Capture the cell that displays the provided text and extract its [X, Y] central coordinate. 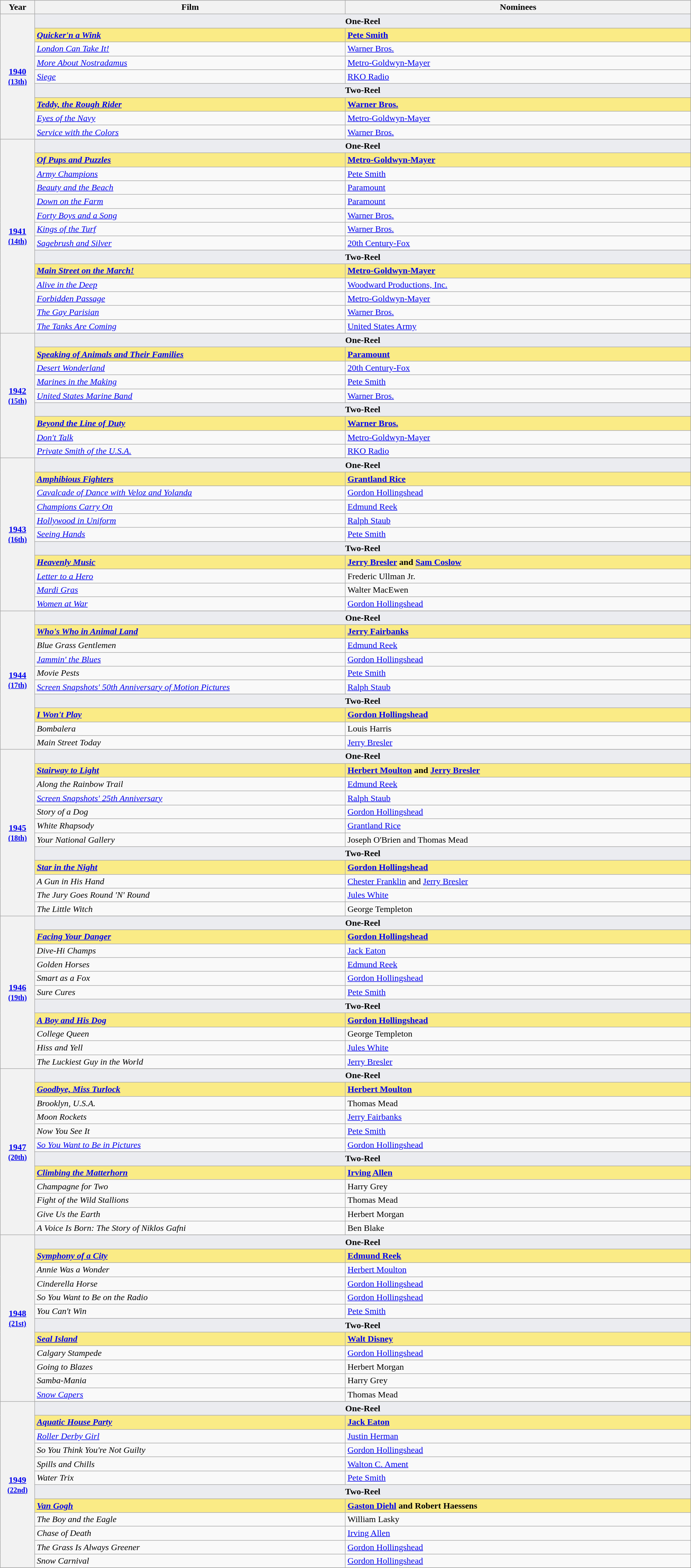
Woodward Productions, Inc. [518, 285]
Joseph O'Brien and Thomas Mead [518, 839]
Jerry Bresler and Sam Coslow [518, 562]
Stairway to Light [190, 770]
Teddy, the Rough Rider [190, 104]
1947(20th) [17, 1152]
Marines in the Making [190, 382]
Chester Franklin and Jerry Bresler [518, 881]
The Jury Goes Round 'N' Round [190, 895]
Main Street Today [190, 742]
Alive in the Deep [190, 285]
Walter MacEwen [518, 590]
Nominees [518, 7]
Climbing the Matterhorn [190, 1173]
Along the Rainbow Trail [190, 784]
Walt Disney [518, 1339]
Forty Boys and a Song [190, 215]
So You Want to Be on the Radio [190, 1298]
You Can't Win [190, 1311]
1941(14th) [17, 236]
Your National Gallery [190, 839]
Seal Island [190, 1339]
So You Think You're Not Guilty [190, 1450]
The Boy and the Eagle [190, 1520]
Facing Your Danger [190, 937]
1943(16th) [17, 534]
Hiss and Yell [190, 1048]
I Won't Play [190, 715]
Roller Derby Girl [190, 1436]
Champagne for Two [190, 1186]
Movie Pests [190, 673]
A Voice Is Born: The Story of Niklos Gafni [190, 1228]
The Little Witch [190, 909]
Water Trix [190, 1478]
Bombalera [190, 729]
Spills and Chills [190, 1464]
College Queen [190, 1034]
Aquatic House Party [190, 1422]
Fight of the Wild Stallions [190, 1200]
Of Pups and Puzzles [190, 160]
White Rhapsody [190, 826]
Hollywood in Uniform [190, 520]
Forbidden Passage [190, 299]
Snow Carnival [190, 1561]
Don't Talk [190, 437]
More About Nostradamus [190, 63]
Cinderella Horse [190, 1283]
Speaking of Animals and Their Families [190, 354]
A Boy and His Dog [190, 1020]
Ben Blake [518, 1228]
Snow Capers [190, 1395]
Film [190, 7]
The Grass Is Always Greener [190, 1547]
Year [17, 7]
Samba-Mania [190, 1381]
Frederic Ullman Jr. [518, 576]
The Gay Parisian [190, 312]
Service with the Colors [190, 132]
Screen Snapshots' 25th Anniversary [190, 798]
Chase of Death [190, 1533]
Eyes of the Navy [190, 118]
Blue Grass Gentlemen [190, 645]
1940(13th) [17, 77]
So You Want to Be in Pictures [190, 1145]
Amphibious Fighters [190, 479]
1948(21st) [17, 1318]
Beyond the Line of Duty [190, 424]
Desert Wonderland [190, 368]
United States Army [518, 326]
Main Street on the March! [190, 271]
Sure Cures [190, 992]
1944(17th) [17, 680]
Brooklyn, U.S.A. [190, 1103]
Heavenly Music [190, 562]
Star in the Night [190, 867]
Cavalcade of Dance with Veloz and Yolanda [190, 493]
1949 (22nd) [17, 1485]
Justin Herman [518, 1436]
Goodbye, Miss Turlock [190, 1089]
Now You See It [190, 1131]
Smart as a Fox [190, 978]
Seeing Hands [190, 534]
Private Smith of the U.S.A. [190, 451]
Golden Horses [190, 964]
Army Champions [190, 174]
Calgary Stampede [190, 1353]
Down on the Farm [190, 202]
Women at War [190, 604]
1946(19th) [17, 992]
Story of a Dog [190, 812]
Kings of the Turf [190, 229]
United States Marine Band [190, 395]
Gaston Diehl and Robert Haessens [518, 1506]
Moon Rockets [190, 1117]
Going to Blazes [190, 1367]
1945(18th) [17, 832]
Herbert Moulton and Jerry Bresler [518, 770]
Quicker'n a Wink [190, 35]
Beauty and the Beach [190, 188]
Champions Carry On [190, 507]
A Gun in His Hand [190, 881]
London Can Take It! [190, 49]
The Luckiest Guy in the World [190, 1062]
Siege [190, 77]
Sagebrush and Silver [190, 243]
Louis Harris [518, 729]
Annie Was a Wonder [190, 1269]
Van Gogh [190, 1506]
Jammin' the Blues [190, 659]
Screen Snapshots' 50th Anniversary of Motion Pictures [190, 687]
Walton C. Ament [518, 1464]
Mardi Gras [190, 590]
1942(15th) [17, 396]
Who's Who in Animal Land [190, 632]
William Lasky [518, 1520]
Symphony of a City [190, 1256]
Dive-Hi Champs [190, 951]
Give Us the Earth [190, 1214]
Letter to a Hero [190, 576]
The Tanks Are Coming [190, 326]
